Extract the (x, y) coordinate from the center of the cell holding the provided text.  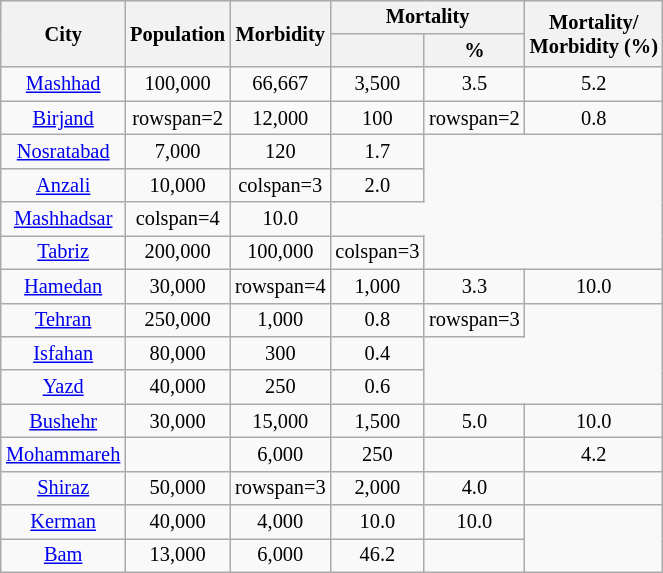
46.2 (378, 556)
Bushehr (63, 421)
Mashhadsar (63, 219)
7,000 (178, 152)
Shiraz (63, 488)
Kerman (63, 522)
12,000 (280, 118)
Mashhad (63, 84)
100 (378, 118)
3,500 (378, 84)
colspan=4 (178, 219)
300 (280, 354)
3.3 (474, 286)
4,000 (280, 522)
1.7 (378, 152)
250,000 (178, 320)
1,500 (378, 421)
4.0 (474, 488)
2.0 (378, 185)
50,000 (178, 488)
City (63, 34)
15,000 (280, 421)
4.2 (594, 455)
2,000 (378, 488)
Nosratabad (63, 152)
Hamedan (63, 286)
Population (178, 34)
80,000 (178, 354)
3.5 (474, 84)
10,000 (178, 185)
% (474, 51)
200,000 (178, 253)
120 (280, 152)
Mortality/Morbidity (%) (594, 34)
13,000 (178, 556)
rowspan=4 (280, 286)
0.6 (378, 387)
Tehran (63, 320)
5.2 (594, 84)
Mortality (428, 17)
Isfahan (63, 354)
0.4 (378, 354)
66,667 (280, 84)
Morbidity (280, 34)
Bam (63, 556)
Tabriz (63, 253)
Mohammareh (63, 455)
Birjand (63, 118)
Anzali (63, 185)
Yazd (63, 387)
5.0 (474, 421)
